Locate the cell with the specified text and output its [X, Y] center coordinate. 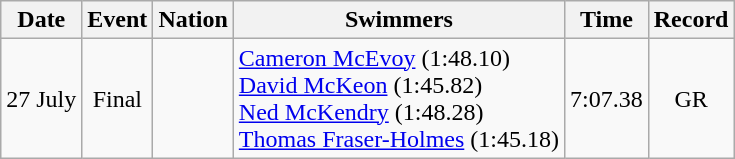
Nation [193, 20]
Record [691, 20]
7:07.38 [606, 98]
GR [691, 98]
Event [118, 20]
Cameron McEvoy (1:48.10)David McKeon (1:45.82)Ned McKendry (1:48.28)Thomas Fraser-Holmes (1:45.18) [398, 98]
Date [42, 20]
Time [606, 20]
Final [118, 98]
Swimmers [398, 20]
27 July [42, 98]
